Pinpoint the cell where the given text exists, returning its (x, y) midpoint coordinate. 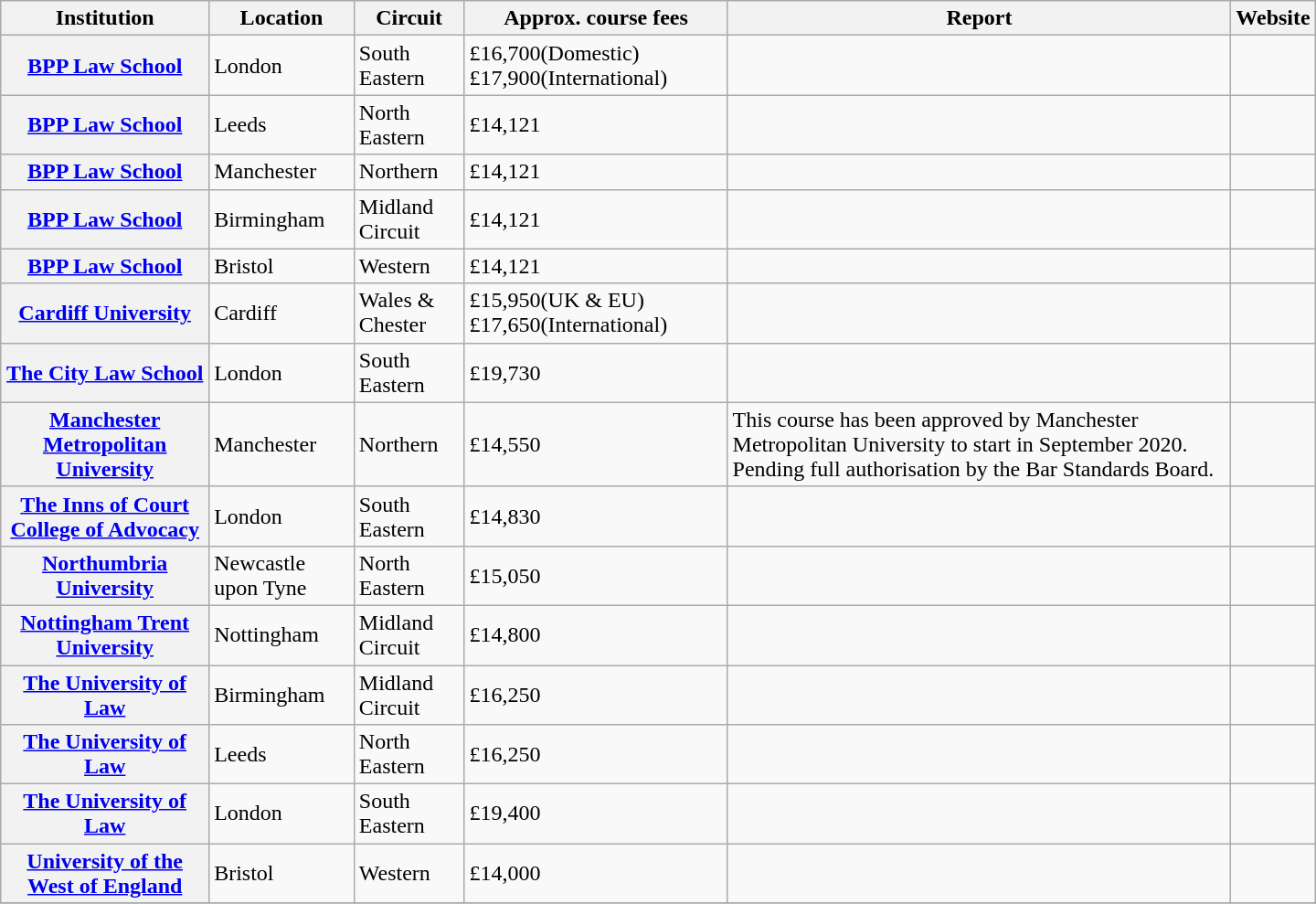
£14,830 (596, 516)
Nottingham Trent University (105, 634)
£19,400 (596, 814)
Website (1273, 18)
Institution (105, 18)
Wales & Chester (409, 313)
The City Law School (105, 373)
Cardiff University (105, 313)
Newcastle upon Tyne (281, 576)
£14,800 (596, 634)
Nottingham (281, 634)
£14,550 (596, 444)
£14,000 (596, 874)
University of the West of England (105, 874)
The Inns of Court College of Advocacy (105, 516)
£15,950(UK & EU) £17,650(International) (596, 313)
Northumbria University (105, 576)
Report (980, 18)
£15,050 (596, 576)
Manchester Metropolitan University (105, 444)
Cardiff (281, 313)
Location (281, 18)
Approx. course fees (596, 18)
Circuit (409, 18)
£16,700(Domestic) £17,900(International) (596, 66)
£19,730 (596, 373)
